Return the [x, y] coordinate for the center point of the cell that contains the specified text.  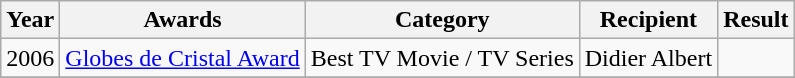
Recipient [648, 20]
Category [442, 20]
Awards [182, 20]
Year [30, 20]
2006 [30, 58]
Result [756, 20]
Globes de Cristal Award [182, 58]
Best TV Movie / TV Series [442, 58]
Didier Albert [648, 58]
